For the text-containing cell, return its midpoint in (x, y) coordinate format. 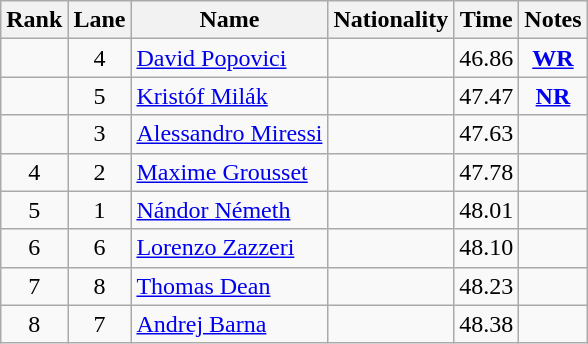
Name (230, 20)
3 (100, 134)
48.10 (486, 248)
Kristóf Milák (230, 96)
Lorenzo Zazzeri (230, 248)
46.86 (486, 58)
Time (486, 20)
47.63 (486, 134)
Alessandro Miressi (230, 134)
David Popovici (230, 58)
48.23 (486, 286)
Thomas Dean (230, 286)
Notes (553, 20)
Lane (100, 20)
48.01 (486, 210)
Nándor Németh (230, 210)
Rank (34, 20)
2 (100, 172)
47.47 (486, 96)
47.78 (486, 172)
NR (553, 96)
48.38 (486, 324)
Maxime Grousset (230, 172)
WR (553, 58)
Nationality (391, 20)
Andrej Barna (230, 324)
1 (100, 210)
